Scan for the cell matching the given text and deliver its [x, y] coordinate at center. 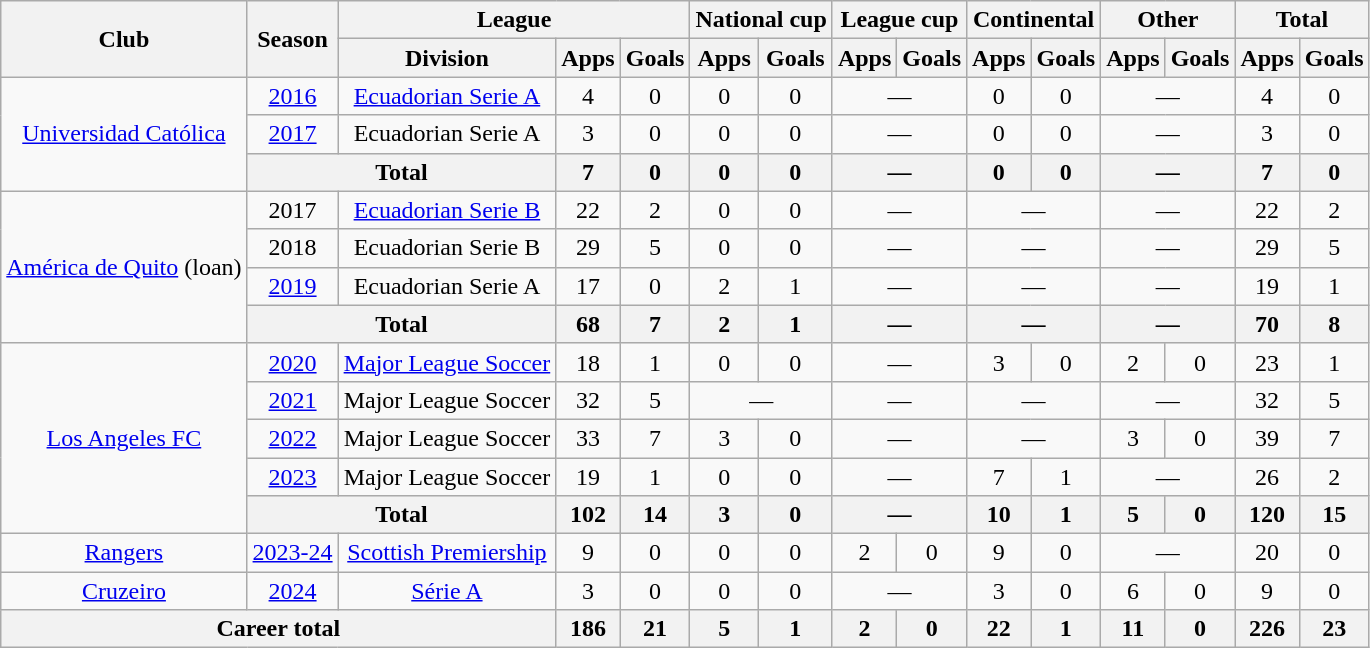
21 [655, 629]
102 [588, 515]
2021 [292, 400]
226 [1267, 629]
2020 [292, 362]
League [514, 20]
2023-24 [292, 553]
League cup [899, 20]
10 [999, 515]
18 [588, 362]
11 [1133, 629]
Scottish Premiership [447, 553]
2018 [292, 248]
Série A [447, 591]
2024 [292, 591]
América de Quito (loan) [124, 267]
70 [1267, 324]
Club [124, 39]
Universidad Católica [124, 134]
National cup [761, 20]
26 [1267, 477]
33 [588, 438]
20 [1267, 553]
15 [1334, 515]
Continental [1034, 20]
120 [1267, 515]
6 [1133, 591]
14 [655, 515]
2019 [292, 286]
Career total [278, 629]
2023 [292, 477]
Rangers [124, 553]
68 [588, 324]
Los Angeles FC [124, 438]
2022 [292, 438]
Cruzeiro [124, 591]
186 [588, 629]
2016 [292, 96]
8 [1334, 324]
39 [1267, 438]
Season [292, 39]
Other [1168, 20]
17 [588, 286]
Division [447, 58]
